Scan for the cell matching the given text and deliver its (X, Y) coordinate at center. 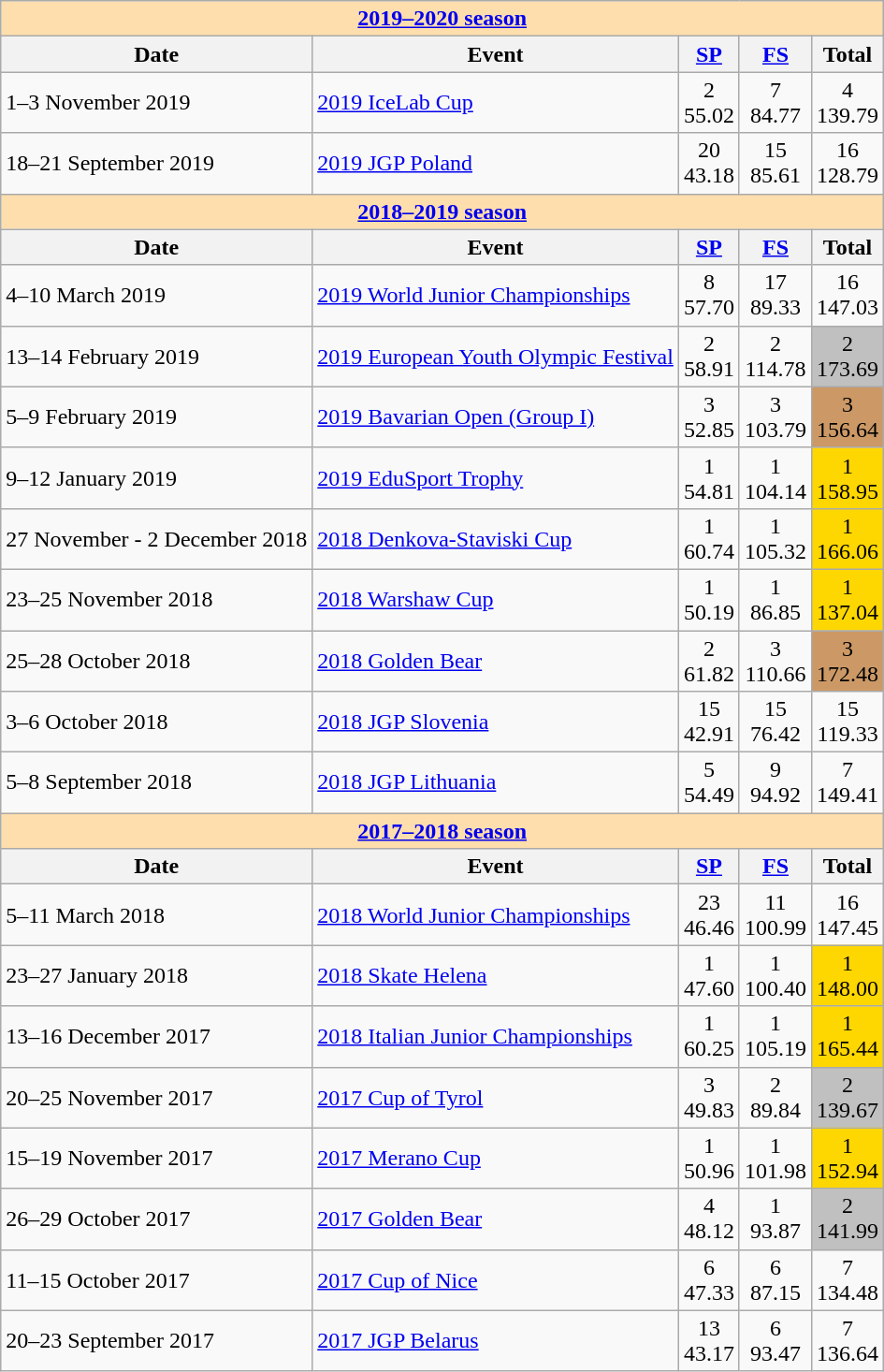
1 137.04 (848, 599)
2019 Bavarian Open (Group I) (496, 417)
9–12 January 2019 (157, 477)
2017 Cup of Tyrol (496, 1097)
23–25 November 2018 (157, 599)
20 43.18 (709, 163)
5–8 September 2018 (157, 782)
20–23 September 2017 (157, 1340)
1 60.25 (709, 1037)
1 60.74 (709, 539)
4 48.12 (709, 1219)
2 58.91 (709, 356)
23 46.46 (709, 915)
3 156.64 (848, 417)
16 128.79 (848, 163)
20–25 November 2017 (157, 1097)
3–6 October 2018 (157, 722)
4 139.79 (848, 103)
15 76.42 (775, 722)
3 172.48 (848, 661)
2018 World Junior Championships (496, 915)
1 50.96 (709, 1159)
1 93.87 (775, 1219)
6 47.33 (709, 1280)
1 50.19 (709, 599)
11–15 October 2017 (157, 1280)
2019 World Junior Championships (496, 296)
18–21 September 2019 (157, 163)
3 52.85 (709, 417)
2 114.78 (775, 356)
2017 Golden Bear (496, 1219)
2019 IceLab Cup (496, 103)
7 84.77 (775, 103)
2 55.02 (709, 103)
25–28 October 2018 (157, 661)
1 152.94 (848, 1159)
2017–2018 season (442, 831)
26–29 October 2017 (157, 1219)
11 100.99 (775, 915)
2018 JGP Slovenia (496, 722)
3 103.79 (775, 417)
1 158.95 (848, 477)
2018 Skate Helena (496, 975)
27 November - 2 December 2018 (157, 539)
8 57.70 (709, 296)
5–9 February 2019 (157, 417)
2019–2020 season (442, 19)
9 94.92 (775, 782)
1 105.32 (775, 539)
7 134.48 (848, 1280)
2 139.67 (848, 1097)
2018 JGP Lithuania (496, 782)
7 136.64 (848, 1340)
2 173.69 (848, 356)
17 89.33 (775, 296)
2018 Italian Junior Championships (496, 1037)
16 147.45 (848, 915)
1 165.44 (848, 1037)
1 148.00 (848, 975)
1 104.14 (775, 477)
6 87.15 (775, 1280)
5 54.49 (709, 782)
2 89.84 (775, 1097)
7 149.41 (848, 782)
15 42.91 (709, 722)
1–3 November 2019 (157, 103)
1 86.85 (775, 599)
2017 JGP Belarus (496, 1340)
1 100.40 (775, 975)
13 43.17 (709, 1340)
2018 Golden Bear (496, 661)
1 105.19 (775, 1037)
6 93.47 (775, 1340)
5–11 March 2018 (157, 915)
13–16 December 2017 (157, 1037)
2018 Warshaw Cup (496, 599)
2019 EduSport Trophy (496, 477)
3 110.66 (775, 661)
2 61.82 (709, 661)
15 119.33 (848, 722)
4–10 March 2019 (157, 296)
16 147.03 (848, 296)
1 166.06 (848, 539)
1 54.81 (709, 477)
2018 Denkova-Staviski Cup (496, 539)
15–19 November 2017 (157, 1159)
2019 JGP Poland (496, 163)
2017 Cup of Nice (496, 1280)
15 85.61 (775, 163)
3 49.83 (709, 1097)
2017 Merano Cup (496, 1159)
2 141.99 (848, 1219)
1 101.98 (775, 1159)
2018–2019 season (442, 212)
2019 European Youth Olympic Festival (496, 356)
23–27 January 2018 (157, 975)
13–14 February 2019 (157, 356)
1 47.60 (709, 975)
